Pinpoint the cell where the given text exists, returning its (X, Y) midpoint coordinate. 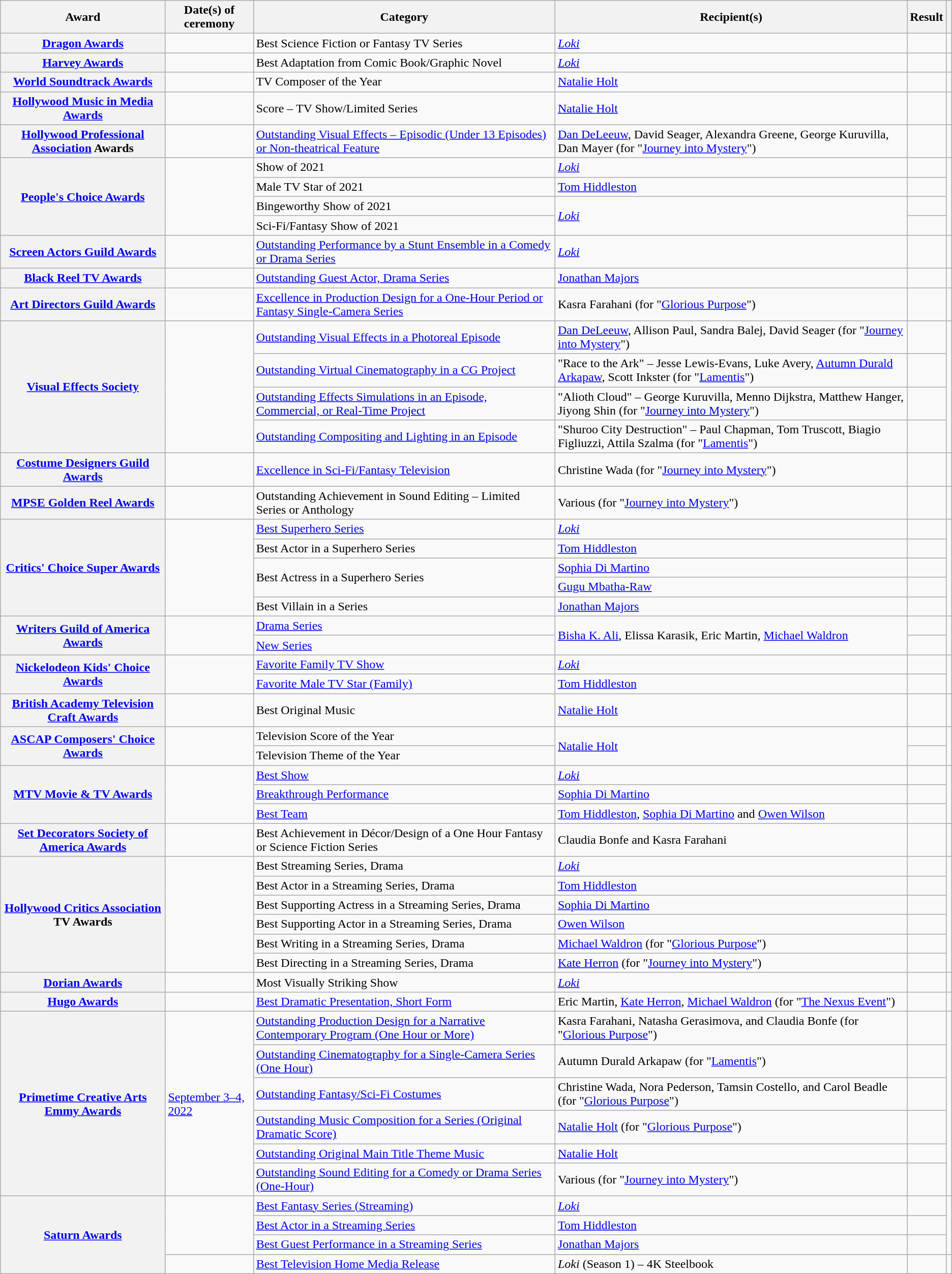
Outstanding Cinematography for a Single-Camera Series (One Hour) (404, 1061)
Outstanding Visual Effects – Episodic (Under 13 Episodes) or Non-theatrical Feature (404, 141)
Outstanding Fantasy/Sci-Fi Costumes (404, 1094)
Saturn Awards (83, 1235)
MPSE Golden Reel Awards (83, 502)
Best Writing in a Streaming Series, Drama (404, 943)
Bingeworthy Show of 2021 (404, 206)
Hugo Awards (83, 1001)
Outstanding Original Main Title Theme Music (404, 1153)
MTV Movie & TV Awards (83, 794)
Drama Series (404, 626)
Nickelodeon Kids' Choice Awards (83, 674)
Outstanding Sound Editing for a Comedy or Drama Series (One-Hour) (404, 1180)
Best Guest Performance in a Streaming Series (404, 1245)
Show of 2021 (404, 167)
Tom Hiddleston, Sophia Di Martino and Owen Wilson (731, 814)
Best Actor in a Streaming Series (404, 1225)
Outstanding Visual Effects in a Photoreal Episode (404, 338)
Primetime Creative Arts Emmy Awards (83, 1104)
"Alioth Cloud" – George Kuruvilla, Menno Dijkstra, Matthew Hanger, Jiyong Shin (for "Journey into Mystery") (731, 404)
Favorite Family TV Show (404, 664)
Dan DeLeeuw, Allison Paul, Sandra Balej, David Seager (for "Journey into Mystery") (731, 338)
Best Adaptation from Comic Book/Graphic Novel (404, 63)
Best Team (404, 814)
Kate Herron (for "Journey into Mystery") (731, 963)
Dragon Awards (83, 43)
Hollywood Music in Media Awards (83, 108)
Harvey Awards (83, 63)
Screen Actors Guild Awards (83, 251)
Dorian Awards (83, 982)
Critics' Choice Super Awards (83, 568)
Natalie Holt (for "Glorious Purpose") (731, 1127)
Breakthrough Performance (404, 794)
Gugu Mbatha-Raw (731, 587)
Best Show (404, 775)
Best Dramatic Presentation, Short Form (404, 1001)
Best Achievement in Décor/Design of a One Hour Fantasy or Science Fiction Series (404, 840)
Michael Waldron (for "Glorious Purpose") (731, 943)
Kasra Farahani (for "Glorious Purpose") (731, 304)
ASCAP Composers' Choice Awards (83, 746)
Best Actress in a Superhero Series (404, 577)
Eric Martin, Kate Herron, Michael Waldron (for "The Nexus Event") (731, 1001)
Outstanding Achievement in Sound Editing – Limited Series or Anthology (404, 502)
Best Streaming Series, Drama (404, 866)
Art Directors Guild Awards (83, 304)
Excellence in Production Design for a One-Hour Period or Fantasy Single-Camera Series (404, 304)
Score – TV Show/Limited Series (404, 108)
Christine Wada (for "Journey into Mystery") (731, 470)
Hollywood Critics Association TV Awards (83, 914)
Best Directing in a Streaming Series, Drama (404, 963)
Best Actor in a Streaming Series, Drama (404, 885)
Bisha K. Ali, Elissa Karasik, Eric Martin, Michael Waldron (731, 635)
People's Choice Awards (83, 196)
Outstanding Guest Actor, Drama Series (404, 278)
Best Fantasy Series (Streaming) (404, 1206)
Outstanding Compositing and Lighting in an Episode (404, 436)
Dan DeLeeuw, David Seager, Alexandra Greene, George Kuruvilla, Dan Mayer (for "Journey into Mystery") (731, 141)
Kasra Farahani, Natasha Gerasimova, and Claudia Bonfe (for "Glorious Purpose") (731, 1027)
British Academy Television Craft Awards (83, 710)
Result (927, 17)
Date(s) of ceremony (210, 17)
Recipient(s) (731, 17)
TV Composer of the Year (404, 82)
Visual Effects Society (83, 387)
Best Superhero Series (404, 529)
Black Reel TV Awards (83, 278)
Sci-Fi/Fantasy Show of 2021 (404, 225)
Best Television Home Media Release (404, 1264)
Owen Wilson (731, 924)
Christine Wada, Nora Pederson, Tamsin Costello, and Carol Beadle (for "Glorious Purpose") (731, 1094)
Male TV Star of 2021 (404, 187)
World Soundtrack Awards (83, 82)
New Series (404, 645)
Best Actor in a Superhero Series (404, 548)
Outstanding Performance by a Stunt Ensemble in a Comedy or Drama Series (404, 251)
Best Science Fiction or Fantasy TV Series (404, 43)
Outstanding Music Composition for a Series (Original Dramatic Score) (404, 1127)
Most Visually Striking Show (404, 982)
Favorite Male TV Star (Family) (404, 684)
Outstanding Effects Simulations in an Episode, Commercial, or Real-Time Project (404, 404)
Outstanding Virtual Cinematography in a CG Project (404, 370)
Best Supporting Actress in a Streaming Series, Drama (404, 905)
Category (404, 17)
Award (83, 17)
Television Theme of the Year (404, 756)
Set Decorators Society of America Awards (83, 840)
Best Villain in a Series (404, 606)
Claudia Bonfe and Kasra Farahani (731, 840)
Television Score of the Year (404, 736)
Hollywood Professional Association Awards (83, 141)
Autumn Durald Arkapaw (for "Lamentis") (731, 1061)
Best Supporting Actor in a Streaming Series, Drama (404, 924)
September 3–4, 2022 (210, 1104)
Outstanding Production Design for a Narrative Contemporary Program (One Hour or More) (404, 1027)
Writers Guild of America Awards (83, 635)
"Race to the Ark" – Jesse Lewis-Evans, Luke Avery, Autumn Durald Arkapaw, Scott Inkster (for "Lamentis") (731, 370)
"Shuroo City Destruction" – Paul Chapman, Tom Truscott, Biagio Figliuzzi, Attila Szalma (for "Lamentis") (731, 436)
Best Original Music (404, 710)
Loki (Season 1) – 4K Steelbook (731, 1264)
Excellence in Sci-Fi/Fantasy Television (404, 470)
Costume Designers Guild Awards (83, 470)
